From the cell containing the given text, extract its center point as [X, Y] coordinate. 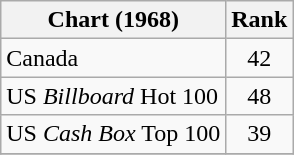
48 [260, 96]
Rank [260, 20]
39 [260, 134]
Chart (1968) [114, 20]
US Cash Box Top 100 [114, 134]
Canada [114, 58]
42 [260, 58]
US Billboard Hot 100 [114, 96]
